Scan for the cell matching the given text and deliver its (X, Y) coordinate at center. 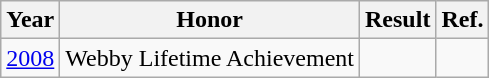
Year (30, 20)
Ref. (462, 20)
Honor (210, 20)
Result (398, 20)
2008 (30, 58)
Webby Lifetime Achievement (210, 58)
